Scan for the cell matching the given text and deliver its (X, Y) coordinate at center. 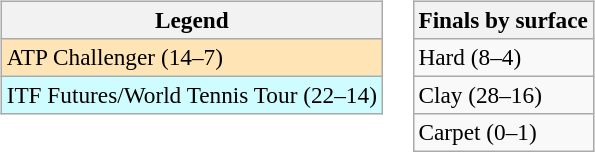
Carpet (0–1) (503, 133)
ITF Futures/World Tennis Tour (22–14) (192, 95)
Hard (8–4) (503, 57)
Finals by surface (503, 20)
ATP Challenger (14–7) (192, 57)
Clay (28–16) (503, 95)
Legend (192, 20)
